Provide the (x, y) coordinate of the cell's center where the given text is located.  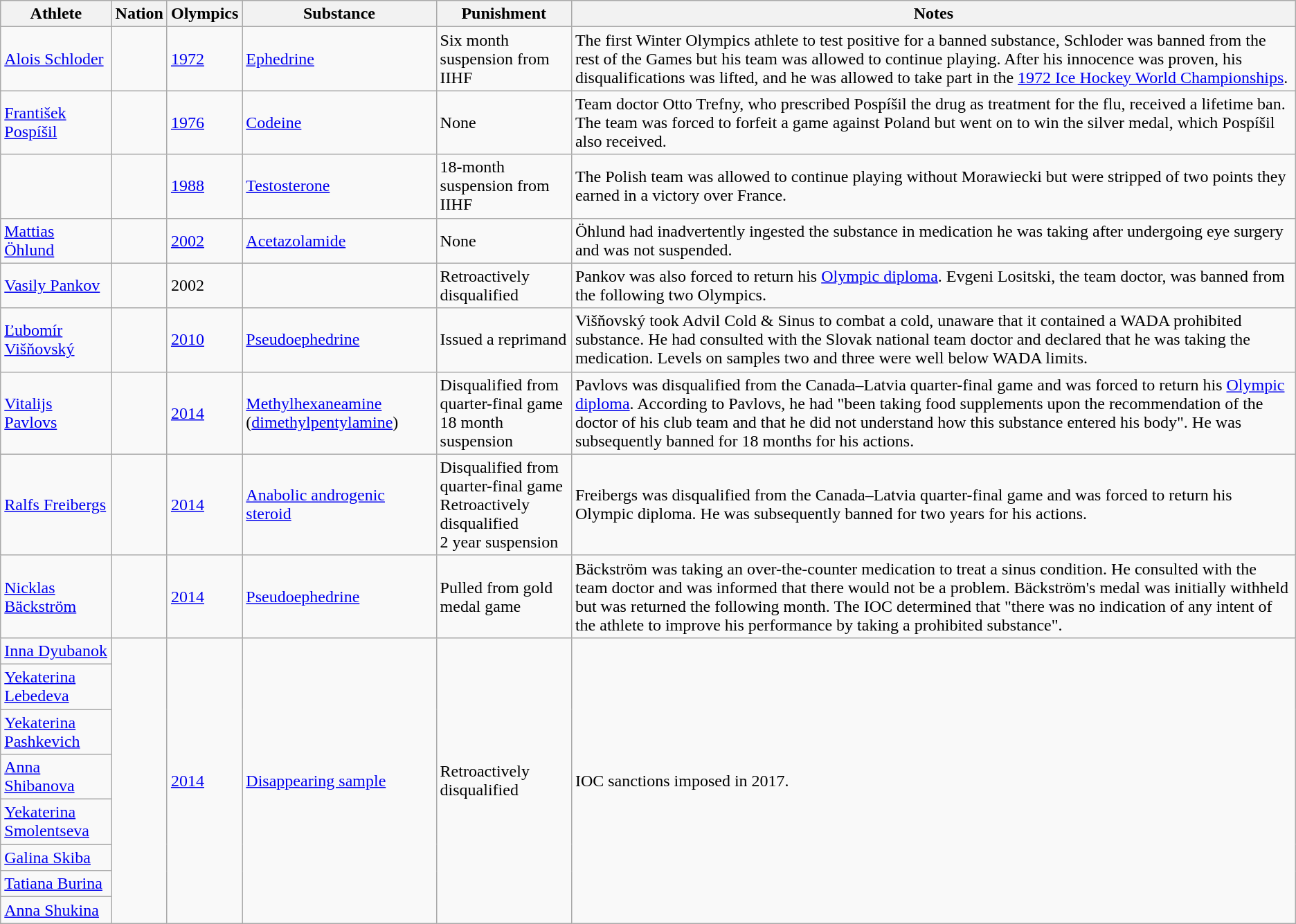
Nicklas Bäckström (56, 597)
Nation (139, 14)
Disqualified from quarter-final gameRetroactively disqualified2 year suspension (504, 505)
Notes (933, 14)
Ralfs Freibergs (56, 505)
Yekaterina Pashkevich (56, 731)
Disqualified from quarter-final game18 month suspension (504, 413)
Athlete (56, 14)
Öhlund had inadvertently ingested the substance in medication he was taking after undergoing eye surgery and was not suspended. (933, 241)
Codeine (339, 123)
Issued a reprimand (504, 340)
Alois Schloder (56, 59)
Anna Shukina (56, 910)
Pankov was also forced to return his Olympic diploma. Evgeni Lositski, the team doctor, was banned from the following two Olympics. (933, 285)
Anabolic androgenic steroid (339, 505)
František Pospíšil (56, 123)
The Polish team was allowed to continue playing without Morawiecki but were stripped of two points they earned in a victory over France. (933, 186)
Testosterone (339, 186)
Acetazolamide (339, 241)
1988 (204, 186)
Anna Shibanova (56, 777)
Six month suspension from IIHF (504, 59)
IOC sanctions imposed in 2017. (933, 780)
Pulled from gold medal game (504, 597)
Inna Dyubanok (56, 651)
Mattias Öhlund (56, 241)
1972 (204, 59)
Substance (339, 14)
Yekaterina Smolentseva (56, 822)
Punishment (504, 14)
Tatiana Burina (56, 884)
18-month suspension from IIHF (504, 186)
Vitalijs Pavlovs (56, 413)
Yekaterina Lebedeva (56, 687)
Olympics (204, 14)
Ephedrine (339, 59)
Disappearing sample (339, 780)
Methylhexaneamine (dimethylpentylamine) (339, 413)
1976 (204, 123)
Vasily Pankov (56, 285)
2010 (204, 340)
Ľubomír Višňovský (56, 340)
Galina Skiba (56, 858)
